Extract the [x, y] coordinate from the center of the cell holding the provided text.  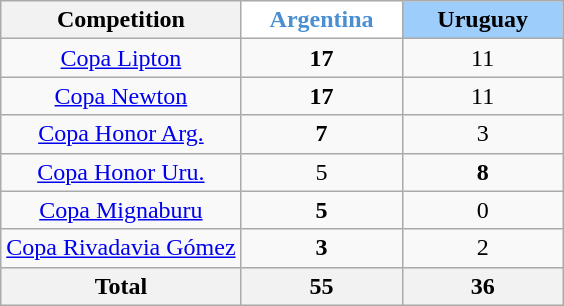
Copa Newton [121, 96]
2 [482, 248]
36 [482, 286]
0 [482, 210]
7 [322, 134]
Competition [121, 20]
Copa Honor Arg. [121, 134]
Copa Lipton [121, 58]
Copa Honor Uru. [121, 172]
Uruguay [482, 20]
55 [322, 286]
8 [482, 172]
Argentina [322, 20]
Copa Rivadavia Gómez [121, 248]
Total [121, 286]
Copa Mignaburu [121, 210]
